Find where the given text appears and provide that cell's center as (X, Y) coordinate. 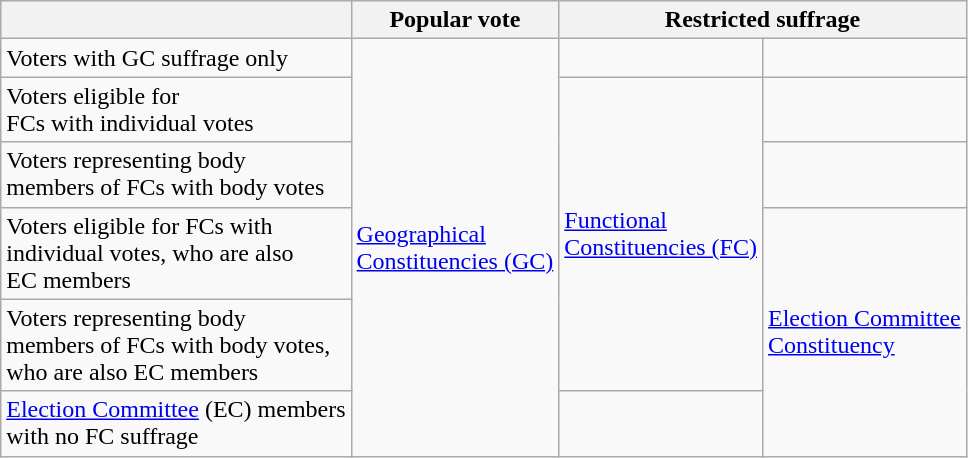
Voters eligible for FCs with individual votes (176, 110)
Election Committee Constituency (864, 332)
Functional Constituencies (FC) (661, 234)
Election Committee (EC) members with no FC suffrage (176, 424)
Geographical Constituencies (GC) (455, 248)
Voters with GC suffrage only (176, 58)
Voters eligible for FCs with individual votes, who are also EC members (176, 253)
Voters representing body members of FCs with body votes, who are also EC members (176, 345)
Voters representing body members of FCs with body votes (176, 174)
Restricted suffrage (762, 20)
Popular vote (455, 20)
